Provide the [X, Y] coordinate of the cell's center where the given text is located.  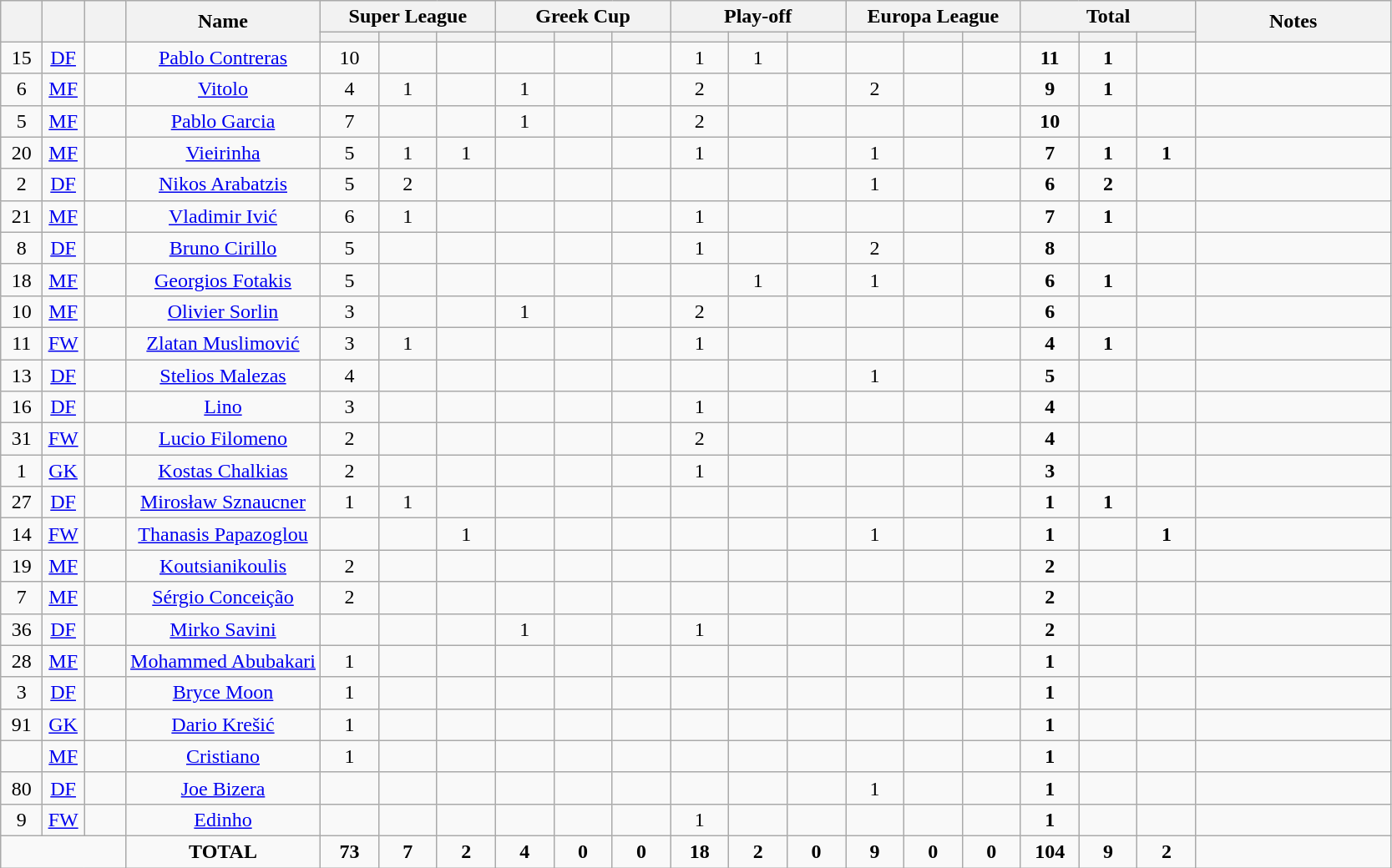
Joe Bizera [224, 788]
Lino [224, 407]
Europa League [934, 17]
Georgios Fotakis [224, 280]
Koutsianikoulis [224, 566]
Bruno Cirillo [224, 248]
Greek Cup [583, 17]
Play-off [758, 17]
20 [22, 153]
14 [22, 534]
21 [22, 216]
Notes [1293, 22]
36 [22, 629]
TOTAL [224, 851]
Edinho [224, 820]
Vieirinha [224, 153]
19 [22, 566]
Vitolo [224, 89]
Mohammed Abubakari [224, 661]
Pablo Contreras [224, 58]
27 [22, 502]
Olivier Sorlin [224, 311]
Nikos Arabatzis [224, 184]
Thanasis Papazoglou [224, 534]
80 [22, 788]
Pablo Garcia [224, 121]
91 [22, 724]
Mirosław Sznaucner [224, 502]
104 [1050, 851]
Mirko Savini [224, 629]
Kostas Chalkias [224, 471]
Name [224, 22]
Total [1108, 17]
Bryce Moon [224, 693]
Zlatan Muslimović [224, 343]
Super League [408, 17]
13 [22, 375]
15 [22, 58]
31 [22, 439]
Sérgio Conceição [224, 598]
28 [22, 661]
Cristiano [224, 756]
16 [22, 407]
73 [350, 851]
Lucio Filomeno [224, 439]
Vladimir Ivić [224, 216]
Stelios Malezas [224, 375]
Dario Krešić [224, 724]
